From the cell containing the given text, extract its center point as (x, y) coordinate. 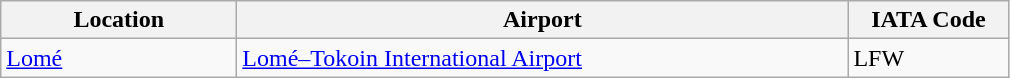
Lomé (119, 58)
Airport (542, 20)
LFW (928, 58)
IATA Code (928, 20)
Lomé–Tokoin International Airport (542, 58)
Location (119, 20)
